Find where the given text appears and provide that cell's center as [x, y] coordinate. 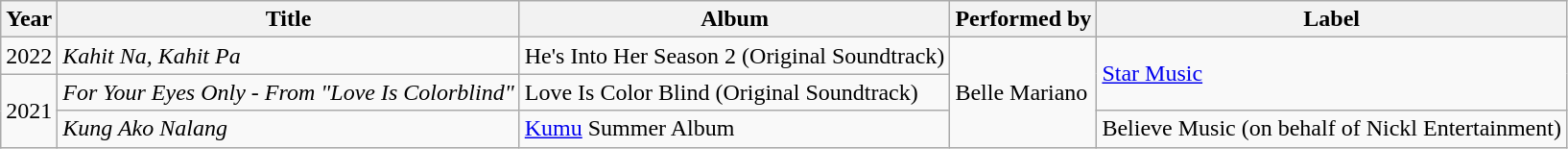
Believe Music (on behalf of Nickl Entertainment) [1332, 129]
Kung Ako Nalang [288, 129]
Performed by [1023, 19]
Year [29, 19]
Label [1332, 19]
Album [735, 19]
Love Is Color Blind (Original Soundtrack) [735, 92]
Star Music [1332, 74]
He's Into Her Season 2 (Original Soundtrack) [735, 56]
Kahit Na, Kahit Pa [288, 56]
Belle Mariano [1023, 92]
Title [288, 19]
2022 [29, 56]
Kumu Summer Album [735, 129]
2021 [29, 111]
For Your Eyes Only - From "Love Is Colorblind" [288, 92]
